Scan for the cell matching the given text and deliver its (x, y) coordinate at center. 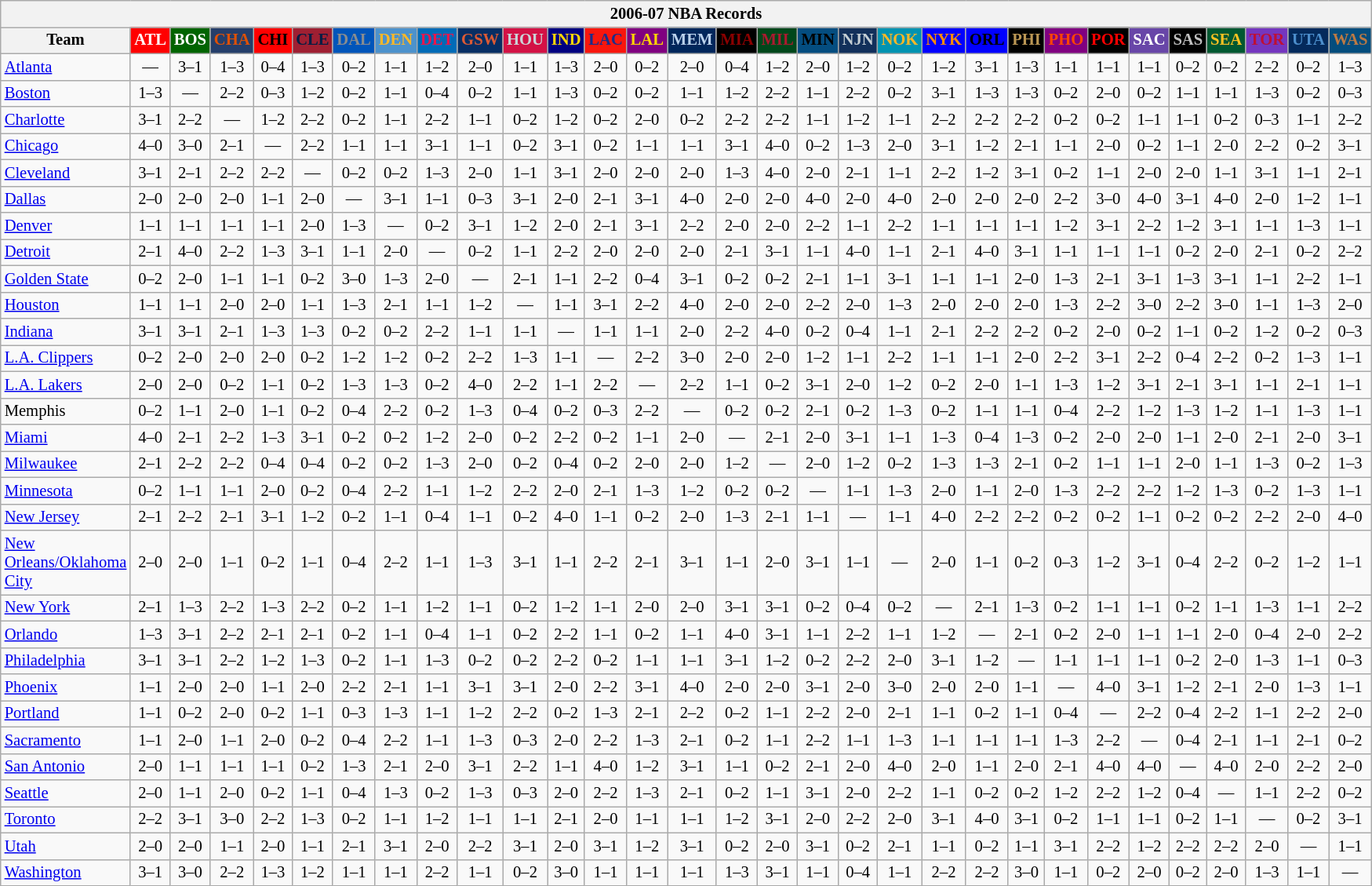
Washington (66, 873)
ORL (987, 40)
Atlanta (66, 67)
Chicago (66, 146)
Denver (66, 225)
SAS (1188, 40)
IND (566, 40)
PHI (1026, 40)
L.A. Clippers (66, 358)
Boston (66, 93)
MIA (737, 40)
New Orleans/Oklahoma City (66, 563)
Phoenix (66, 687)
Memphis (66, 411)
Indiana (66, 332)
NOK (901, 40)
Seattle (66, 793)
PHO (1066, 40)
WAS (1350, 40)
ATL (151, 40)
GSW (480, 40)
L.A. Lakers (66, 385)
TOR (1267, 40)
LAL (647, 40)
DEN (395, 40)
SEA (1226, 40)
Detroit (66, 252)
Portland (66, 713)
Golden State (66, 279)
MIN (818, 40)
2006-07 NBA Records (686, 13)
NJN (858, 40)
DET (437, 40)
Dallas (66, 199)
CHA (232, 40)
Sacramento (66, 740)
DAL (353, 40)
Cleveland (66, 173)
MIL (778, 40)
SAC (1148, 40)
Team (66, 40)
New Jersey (66, 517)
CHI (273, 40)
San Antonio (66, 767)
Philadelphia (66, 661)
BOS (190, 40)
Milwaukee (66, 464)
Toronto (66, 819)
Utah (66, 846)
MEM (692, 40)
POR (1108, 40)
Orlando (66, 634)
Charlotte (66, 120)
New York (66, 607)
NYK (944, 40)
CLE (312, 40)
UTA (1308, 40)
Houston (66, 305)
Miami (66, 437)
LAC (606, 40)
HOU (526, 40)
Minnesota (66, 490)
